For the text-containing cell, return its midpoint in [x, y] coordinate format. 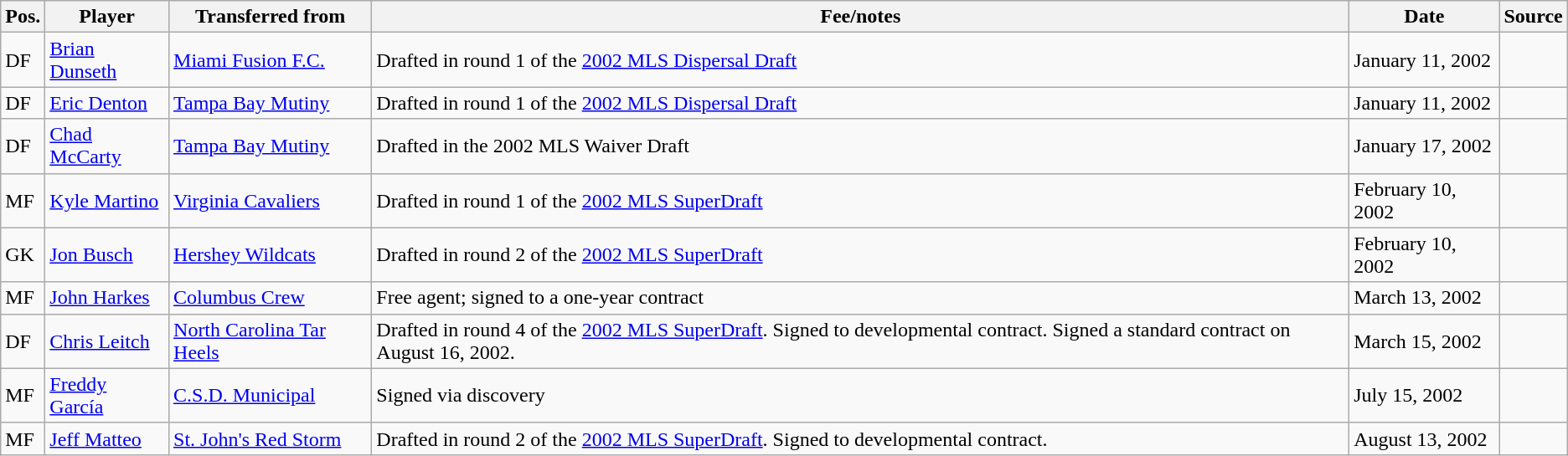
Eric Denton [107, 103]
Virginia Cavaliers [271, 201]
Jon Busch [107, 254]
Pos. [23, 17]
Jeff Matteo [107, 438]
August 13, 2002 [1424, 438]
Columbus Crew [271, 298]
March 15, 2002 [1424, 341]
John Harkes [107, 298]
Signed via discovery [861, 395]
July 15, 2002 [1424, 395]
Kyle Martino [107, 201]
Fee/notes [861, 17]
C.S.D. Municipal [271, 395]
St. John's Red Storm [271, 438]
Drafted in round 1 of the 2002 MLS SuperDraft [861, 201]
Hershey Wildcats [271, 254]
Drafted in round 2 of the 2002 MLS SuperDraft. Signed to developmental contract. [861, 438]
GK [23, 254]
Chad McCarty [107, 146]
Drafted in round 4 of the 2002 MLS SuperDraft. Signed to developmental contract. Signed a standard contract on August 16, 2002. [861, 341]
Chris Leitch [107, 341]
Drafted in the 2002 MLS Waiver Draft [861, 146]
Freddy García [107, 395]
Transferred from [271, 17]
January 17, 2002 [1424, 146]
Brian Dunseth [107, 60]
Miami Fusion F.C. [271, 60]
Source [1533, 17]
Free agent; signed to a one-year contract [861, 298]
Date [1424, 17]
March 13, 2002 [1424, 298]
Drafted in round 2 of the 2002 MLS SuperDraft [861, 254]
Player [107, 17]
North Carolina Tar Heels [271, 341]
